Identify which cell holds the provided text, then report its [X, Y] central coordinate. 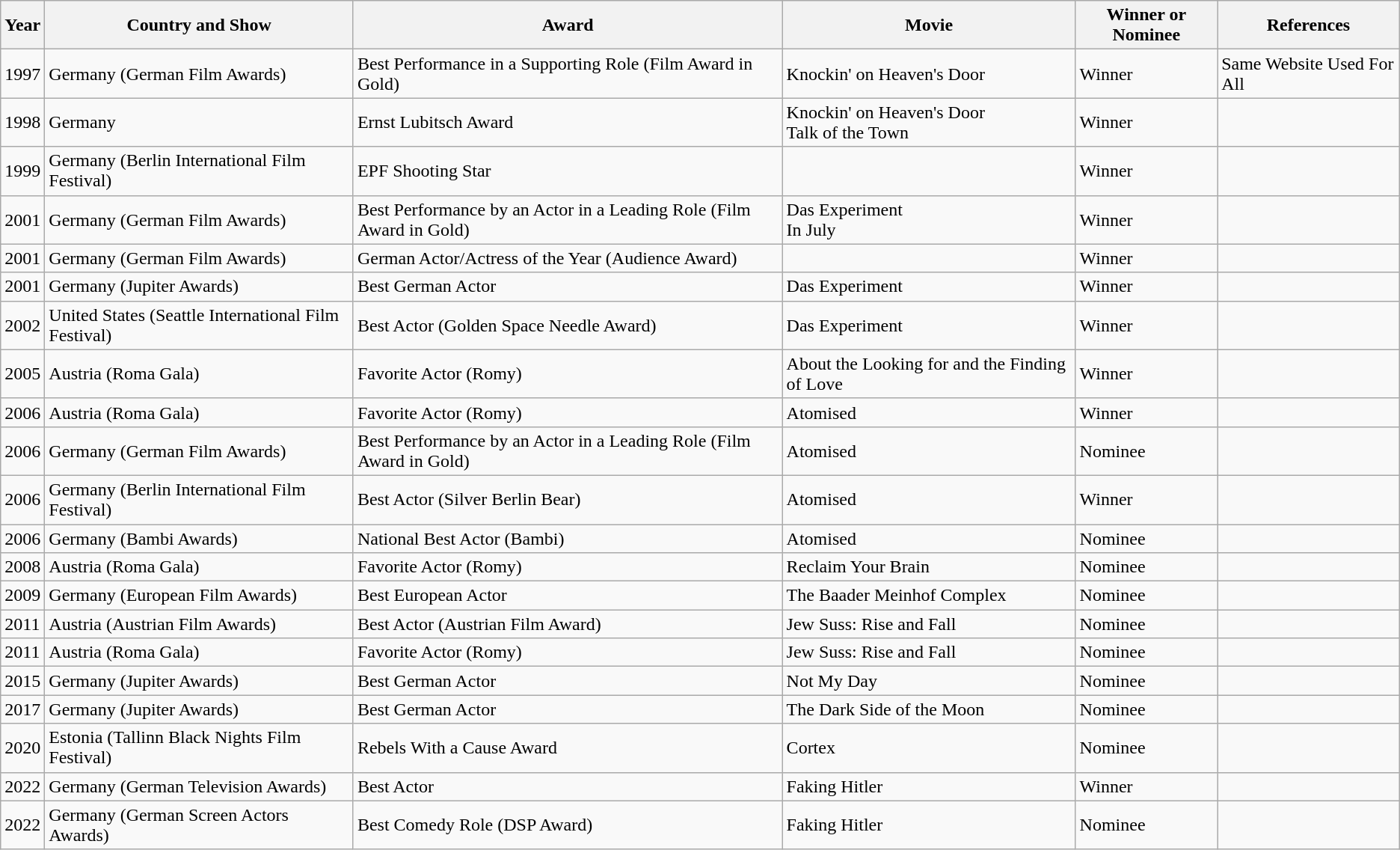
2020 [22, 748]
Best Actor (Silver Berlin Bear) [568, 500]
Winner or Nominee [1146, 25]
About the Looking for and the Finding of Love [929, 374]
2017 [22, 709]
1997 [22, 73]
2009 [22, 596]
Movie [929, 25]
Austria (Austrian Film Awards) [199, 624]
Das ExperimentIn July [929, 220]
EPF Shooting Star [568, 171]
Same Website Used For All [1309, 73]
Best Actor [568, 786]
2005 [22, 374]
Country and Show [199, 25]
German Actor/Actress of the Year (Audience Award) [568, 258]
Ernst Lubitsch Award [568, 123]
Rebels With a Cause Award [568, 748]
National Best Actor (Bambi) [568, 538]
Germany (Bambi Awards) [199, 538]
Best European Actor [568, 596]
Best Actor (Golden Space Needle Award) [568, 325]
Best Actor (Austrian Film Award) [568, 624]
1999 [22, 171]
1998 [22, 123]
Best Performance in a Supporting Role (Film Award in Gold) [568, 73]
United States (Seattle International Film Festival) [199, 325]
2015 [22, 681]
Award [568, 25]
Germany (German Screen Actors Awards) [199, 825]
Germany (European Film Awards) [199, 596]
Cortex [929, 748]
Knockin' on Heaven's DoorTalk of the Town [929, 123]
References [1309, 25]
Estonia (Tallinn Black Nights Film Festival) [199, 748]
Best Comedy Role (DSP Award) [568, 825]
2008 [22, 567]
The Dark Side of the Moon [929, 709]
Knockin' on Heaven's Door [929, 73]
Not My Day [929, 681]
Reclaim Your Brain [929, 567]
Germany [199, 123]
The Baader Meinhof Complex [929, 596]
Germany (German Television Awards) [199, 786]
Year [22, 25]
2002 [22, 325]
